Return [X, Y] of the center of cell containing provided text 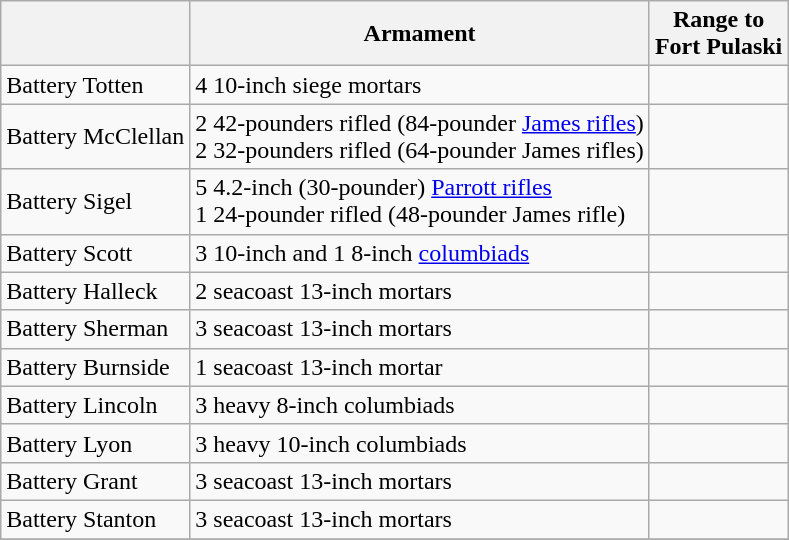
Battery Halleck [96, 291]
Range toFort Pulaski [718, 34]
Battery Burnside [96, 367]
3 10-inch and 1 8-inch columbiads [420, 253]
Battery Sherman [96, 329]
2 42-pounders rifled (84-pounder James rifles)2 32-pounders rifled (64-pounder James rifles) [420, 136]
1 seacoast 13-inch mortar [420, 367]
2 seacoast 13-inch mortars [420, 291]
Battery Sigel [96, 202]
Battery Stanton [96, 519]
3 heavy 10-inch columbiads [420, 443]
Battery Scott [96, 253]
Battery McClellan [96, 136]
Battery Grant [96, 481]
5 4.2-inch (30-pounder) Parrott rifles1 24-pounder rifled (48-pounder James rifle) [420, 202]
Battery Lincoln [96, 405]
Battery Totten [96, 85]
4 10-inch siege mortars [420, 85]
3 heavy 8-inch columbiads [420, 405]
Armament [420, 34]
Battery Lyon [96, 443]
